Find where the given text appears and provide that cell's center as (x, y) coordinate. 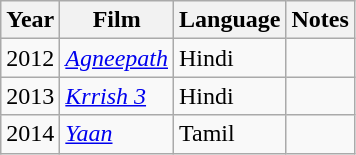
2014 (30, 134)
Language (230, 20)
Notes (320, 20)
Year (30, 20)
Krrish 3 (117, 96)
Yaan (117, 134)
Tamil (230, 134)
2012 (30, 58)
2013 (30, 96)
Film (117, 20)
Agneepath (117, 58)
